For the text-containing cell, return its midpoint in [x, y] coordinate format. 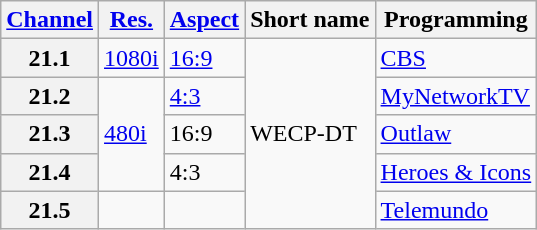
Heroes & Icons [456, 172]
CBS [456, 58]
1080i [132, 58]
Res. [132, 20]
480i [132, 134]
21.5 [50, 210]
Outlaw [456, 134]
Channel [50, 20]
21.2 [50, 96]
21.4 [50, 172]
21.1 [50, 58]
Programming [456, 20]
Telemundo [456, 210]
MyNetworkTV [456, 96]
Short name [310, 20]
21.3 [50, 134]
Aspect [204, 20]
WECP-DT [310, 134]
